Locate the cell with the specified text and output its (X, Y) center coordinate. 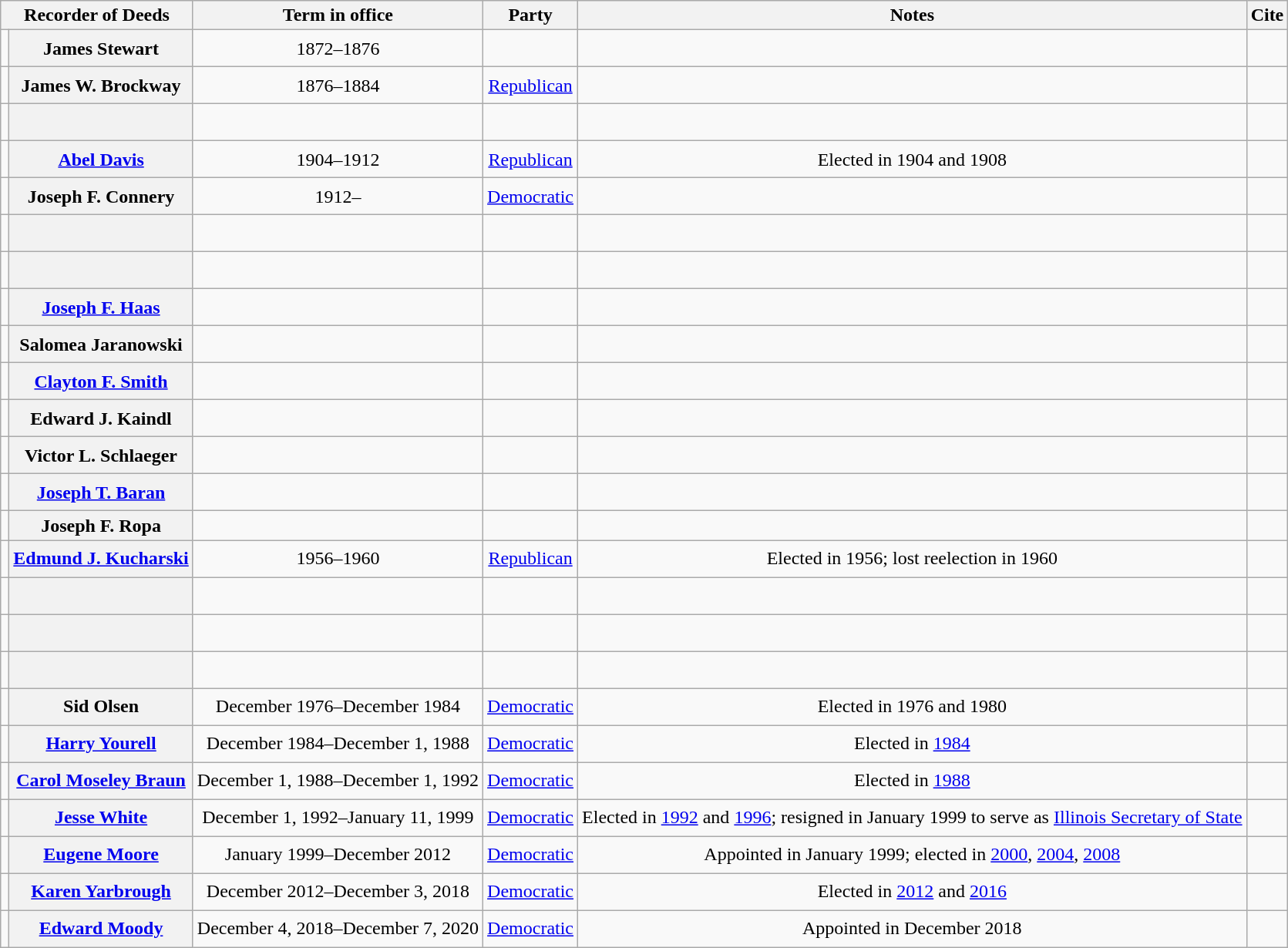
1904–1912 (338, 160)
Notes (913, 15)
December 1, 1992–January 11, 1999 (338, 818)
Elected in 1956; lost reelection in 1960 (913, 559)
Salomea Jaranowski (101, 345)
Edward Moody (101, 929)
Elected in 1984 (913, 744)
December 1984–December 1, 1988 (338, 744)
December 1976–December 1984 (338, 707)
December 2012–December 3, 2018 (338, 892)
Edward J. Kaindl (101, 419)
1956–1960 (338, 559)
Joseph F. Connery (101, 197)
Term in office (338, 15)
Harry Yourell (101, 744)
Karen Yarbrough (101, 892)
Elected in 1992 and 1996; resigned in January 1999 to serve as Illinois Secretary of State (913, 818)
Elected in 1988 (913, 781)
Elected in 2012 and 2016 (913, 892)
Carol Moseley Braun (101, 781)
James W. Brockway (101, 86)
Clayton F. Smith (101, 382)
Abel Davis (101, 160)
Joseph T. Baran (101, 492)
Edmund J. Kucharski (101, 559)
Appointed in January 1999; elected in 2000, 2004, 2008 (913, 855)
Elected in 1904 and 1908 (913, 160)
Joseph F. Ropa (101, 526)
January 1999–December 2012 (338, 855)
December 4, 2018–December 7, 2020 (338, 929)
Eugene Moore (101, 855)
Victor L. Schlaeger (101, 456)
1872–1876 (338, 49)
Elected in 1976 and 1980 (913, 707)
Joseph F. Haas (101, 308)
Jesse White (101, 818)
Recorder of Deeds (97, 15)
1876–1884 (338, 86)
1912– (338, 197)
James Stewart (101, 49)
Sid Olsen (101, 707)
Cite (1267, 15)
Party (530, 15)
December 1, 1988–December 1, 1992 (338, 781)
Appointed in December 2018 (913, 929)
